Find where the given text appears and provide that cell's center as (x, y) coordinate. 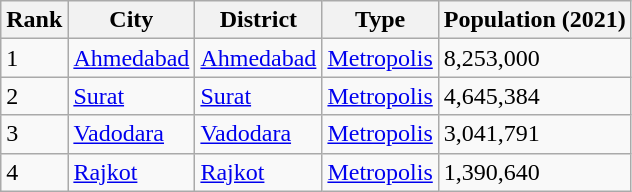
District (258, 20)
Rank (34, 20)
Population (2021) (534, 20)
8,253,000 (534, 58)
3 (34, 134)
2 (34, 96)
4,645,384 (534, 96)
1 (34, 58)
Type (380, 20)
4 (34, 172)
City (132, 20)
3,041,791 (534, 134)
1,390,640 (534, 172)
